Detect which cell encompasses the target text, then output its [x, y] center coordinate. 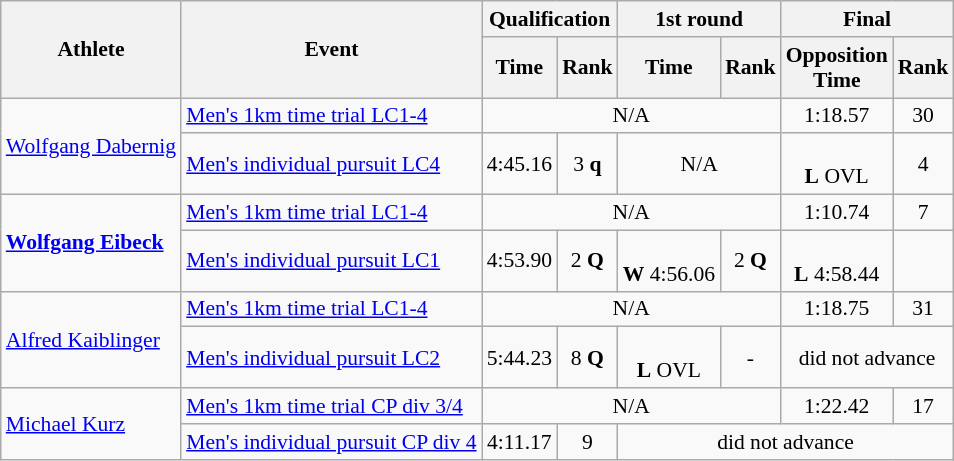
8 Q [588, 358]
5:44.23 [520, 358]
Alfred Kaiblinger [91, 340]
3 q [588, 164]
Wolfgang Eibeck [91, 244]
4:45.16 [520, 164]
Michael Kurz [91, 424]
Event [331, 50]
Final [868, 19]
1st round [700, 19]
30 [924, 116]
Men's 1km time trial CP div 3/4 [331, 406]
7 [924, 213]
Men's individual pursuit LC1 [331, 260]
W 4:56.06 [669, 260]
17 [924, 406]
1:10.74 [837, 213]
Men's individual pursuit LC2 [331, 358]
1:22.42 [837, 406]
4 [924, 164]
Men's individual pursuit CP div 4 [331, 442]
OppositionTime [837, 68]
1:18.75 [837, 309]
- [750, 358]
Qualification [550, 19]
1:18.57 [837, 116]
L 4:58.44 [837, 260]
31 [924, 309]
Wolfgang Dabernig [91, 146]
9 [588, 442]
Athlete [91, 50]
Men's individual pursuit LC4 [331, 164]
4:11.17 [520, 442]
4:53.90 [520, 260]
